Locate the cell with the specified text and output its [x, y] center coordinate. 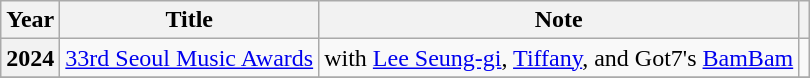
Title [190, 20]
2024 [30, 58]
Year [30, 20]
Note [559, 20]
with Lee Seung-gi, Tiffany, and Got7's BamBam [559, 58]
33rd Seoul Music Awards [190, 58]
